Locate the cell with the specified text and output its (x, y) center coordinate. 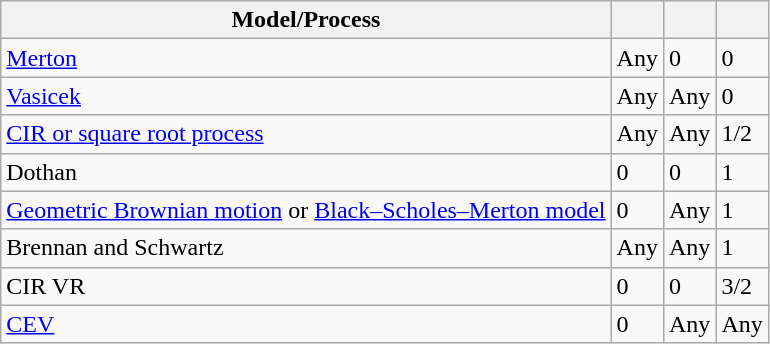
3/2 (742, 286)
Model/Process (306, 20)
CIR VR (306, 286)
CIR or square root process (306, 134)
Geometric Brownian motion or Black–Scholes–Merton model (306, 210)
Brennan and Schwartz (306, 248)
Merton (306, 58)
Vasicek (306, 96)
CEV (306, 324)
Dothan (306, 172)
1/2 (742, 134)
